Return (x, y) of the center of cell containing provided text 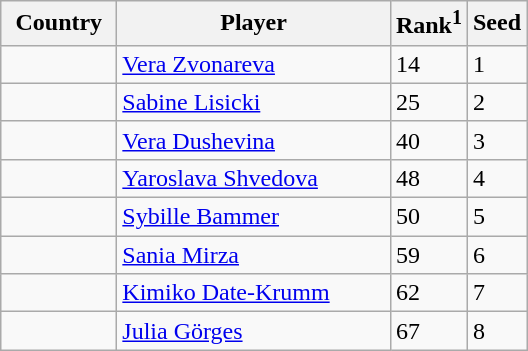
8 (496, 331)
Kimiko Date-Krumm (254, 293)
Sania Mirza (254, 255)
48 (428, 178)
59 (428, 255)
6 (496, 255)
62 (428, 293)
1 (496, 64)
Julia Görges (254, 331)
14 (428, 64)
25 (428, 102)
40 (428, 140)
4 (496, 178)
Sabine Lisicki (254, 102)
Seed (496, 24)
Vera Dushevina (254, 140)
5 (496, 217)
Yaroslava Shvedova (254, 178)
50 (428, 217)
Rank1 (428, 24)
Country (59, 24)
Sybille Bammer (254, 217)
67 (428, 331)
Vera Zvonareva (254, 64)
3 (496, 140)
7 (496, 293)
2 (496, 102)
Player (254, 24)
